Extract the [x, y] coordinate from the center of the cell holding the provided text.  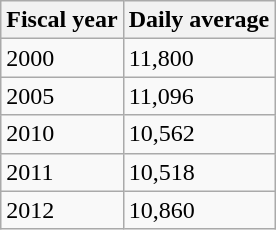
2012 [62, 210]
11,096 [199, 96]
10,518 [199, 172]
10,860 [199, 210]
2011 [62, 172]
11,800 [199, 58]
2010 [62, 134]
2005 [62, 96]
2000 [62, 58]
Daily average [199, 20]
Fiscal year [62, 20]
10,562 [199, 134]
